Pinpoint the cell where the given text exists, returning its [x, y] midpoint coordinate. 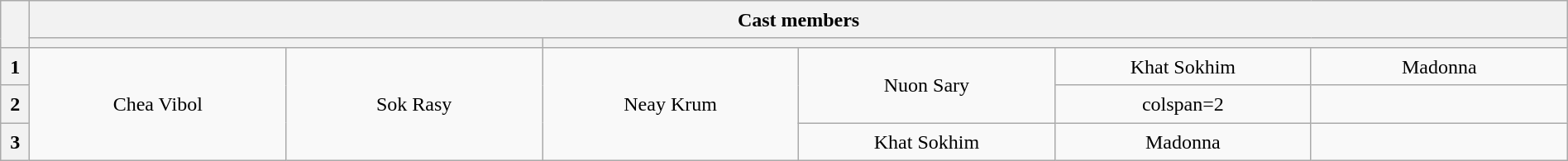
2 [15, 104]
colspan=2 [1183, 104]
Neay Krum [671, 104]
Cast members [799, 20]
1 [15, 66]
3 [15, 141]
Chea Vibol [158, 104]
Nuon Sary [927, 84]
Sok Rasy [414, 104]
